From the cell containing the given text, extract its center point as [X, Y] coordinate. 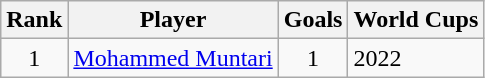
Goals [313, 20]
2022 [416, 58]
Rank [34, 20]
World Cups [416, 20]
Player [173, 20]
Mohammed Muntari [173, 58]
